Detect which cell encompasses the target text, then output its (x, y) center coordinate. 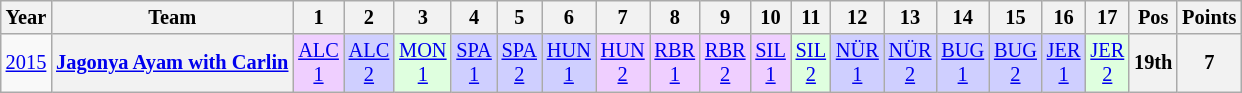
RBR1 (675, 63)
Year (26, 17)
Team (172, 17)
JER1 (1064, 63)
14 (962, 17)
9 (725, 17)
5 (520, 17)
NÜR1 (858, 63)
Jagonya Ayam with Carlin (172, 63)
13 (910, 17)
RBR2 (725, 63)
SIL1 (770, 63)
4 (474, 17)
16 (1064, 17)
JER2 (1107, 63)
SPA1 (474, 63)
19th (1153, 63)
Pos (1153, 17)
15 (1016, 17)
2 (369, 17)
Points (1209, 17)
17 (1107, 17)
SPA2 (520, 63)
HUN1 (569, 63)
BUG1 (962, 63)
12 (858, 17)
3 (422, 17)
6 (569, 17)
8 (675, 17)
ALC2 (369, 63)
10 (770, 17)
MON1 (422, 63)
BUG2 (1016, 63)
HUN2 (623, 63)
NÜR2 (910, 63)
SIL2 (811, 63)
2015 (26, 63)
ALC1 (318, 63)
1 (318, 17)
11 (811, 17)
